Search for the cell housing the specified text and yield its [x, y] center coordinate. 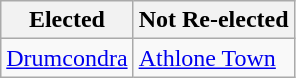
Drumcondra [67, 58]
Elected [67, 20]
Athlone Town [214, 58]
Not Re-elected [214, 20]
